Output the (X, Y) coordinate of the center of the cell containing the given text.  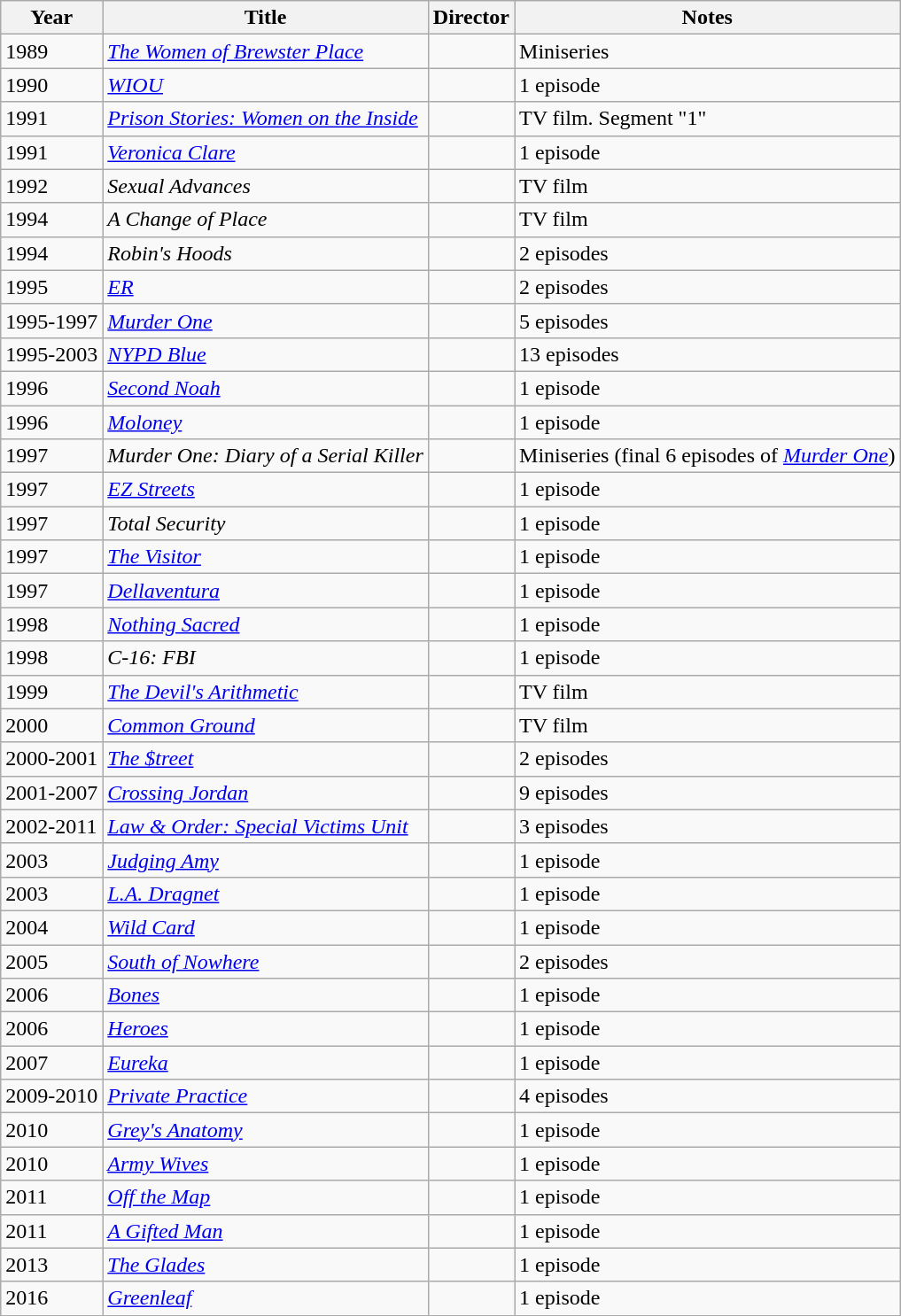
2009-2010 (51, 1096)
2000 (51, 725)
Law & Order: Special Victims Unit (266, 826)
Bones (266, 995)
Army Wives (266, 1164)
The Glades (266, 1265)
Notes (707, 18)
Title (266, 18)
Judging Amy (266, 860)
1995-2003 (51, 354)
Greenleaf (266, 1298)
1995-1997 (51, 321)
Director (471, 18)
The Devil's Arithmetic (266, 692)
Robin's Hoods (266, 253)
WIOU (266, 85)
L.A. Dragnet (266, 894)
The Women of Brewster Place (266, 51)
A Gifted Man (266, 1231)
13 episodes (707, 354)
Sexual Advances (266, 186)
South of Nowhere (266, 961)
Murder One: Diary of a Serial Killer (266, 456)
Crossing Jordan (266, 793)
Heroes (266, 1029)
2007 (51, 1063)
2004 (51, 927)
2013 (51, 1265)
Wild Card (266, 927)
Nothing Sacred (266, 624)
1999 (51, 692)
Murder One (266, 321)
Veronica Clare (266, 152)
1990 (51, 85)
Private Practice (266, 1096)
TV film. Segment "1" (707, 119)
9 episodes (707, 793)
Grey's Anatomy (266, 1130)
2000-2001 (51, 759)
2005 (51, 961)
Eureka (266, 1063)
Dellaventura (266, 591)
C-16: FBI (266, 658)
Common Ground (266, 725)
1992 (51, 186)
1995 (51, 287)
1989 (51, 51)
EZ Streets (266, 490)
3 episodes (707, 826)
2002-2011 (51, 826)
ER (266, 287)
Miniseries (707, 51)
NYPD Blue (266, 354)
The Visitor (266, 557)
Moloney (266, 422)
Total Security (266, 523)
Year (51, 18)
2016 (51, 1298)
Miniseries (final 6 episodes of Murder One) (707, 456)
The $treet (266, 759)
4 episodes (707, 1096)
Off the Map (266, 1197)
2001-2007 (51, 793)
5 episodes (707, 321)
A Change of Place (266, 220)
Prison Stories: Women on the Inside (266, 119)
Second Noah (266, 388)
